From the cell containing the given text, extract its center point as [X, Y] coordinate. 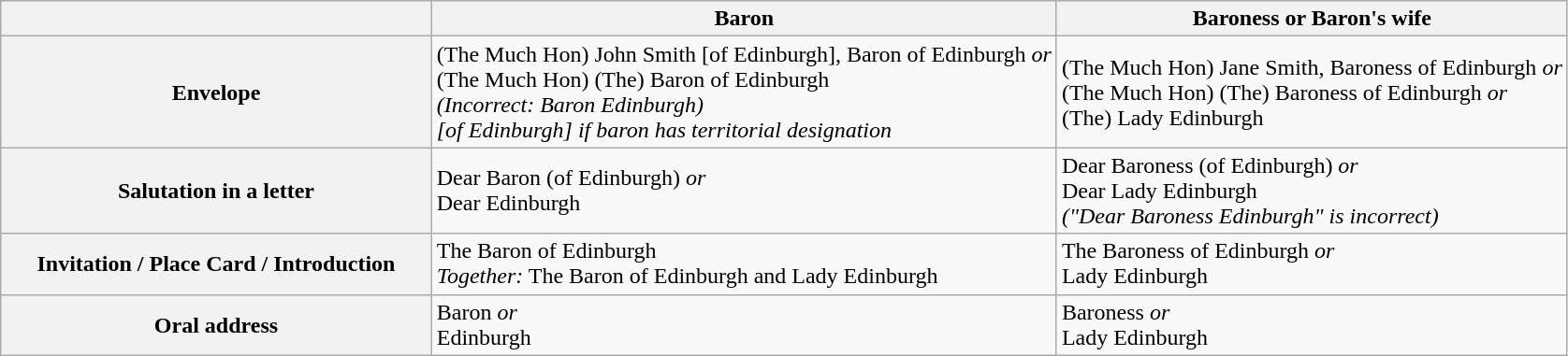
Dear Baroness (of Edinburgh) orDear Lady Edinburgh("Dear Baroness Edinburgh" is incorrect) [1312, 191]
The Baron of EdinburghTogether: The Baron of Edinburgh and Lady Edinburgh [744, 263]
Envelope [216, 92]
Oral address [216, 325]
Salutation in a letter [216, 191]
Baron orEdinburgh [744, 325]
Baron [744, 19]
Baroness orLady Edinburgh [1312, 325]
Baroness or Baron's wife [1312, 19]
(The Much Hon) Jane Smith, Baroness of Edinburgh or(The Much Hon) (The) Baroness of Edinburgh or(The) Lady Edinburgh [1312, 92]
The Baroness of Edinburgh orLady Edinburgh [1312, 263]
Dear Baron (of Edinburgh) orDear Edinburgh [744, 191]
Invitation / Place Card / Introduction [216, 263]
